Search for the cell housing the specified text and yield its [X, Y] center coordinate. 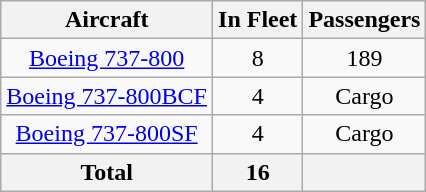
In Fleet [258, 20]
189 [364, 58]
Boeing 737-800BCF [107, 96]
16 [258, 172]
Aircraft [107, 20]
Boeing 737-800 [107, 58]
Boeing 737-800SF [107, 134]
Passengers [364, 20]
Total [107, 172]
8 [258, 58]
